For the text-containing cell, return its midpoint in [X, Y] coordinate format. 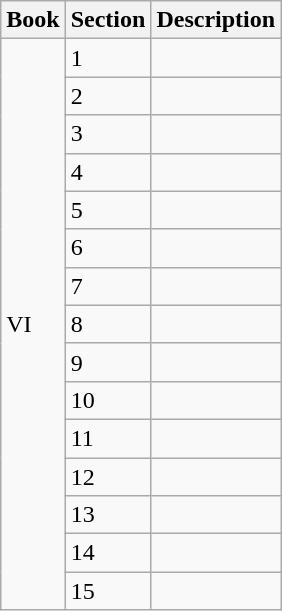
6 [108, 248]
12 [108, 477]
2 [108, 96]
Book [33, 20]
1 [108, 58]
3 [108, 134]
Section [108, 20]
7 [108, 286]
4 [108, 172]
9 [108, 362]
14 [108, 553]
8 [108, 324]
13 [108, 515]
Description [216, 20]
VI [33, 324]
15 [108, 591]
11 [108, 438]
10 [108, 400]
5 [108, 210]
